Identify which cell holds the provided text, then report its (x, y) central coordinate. 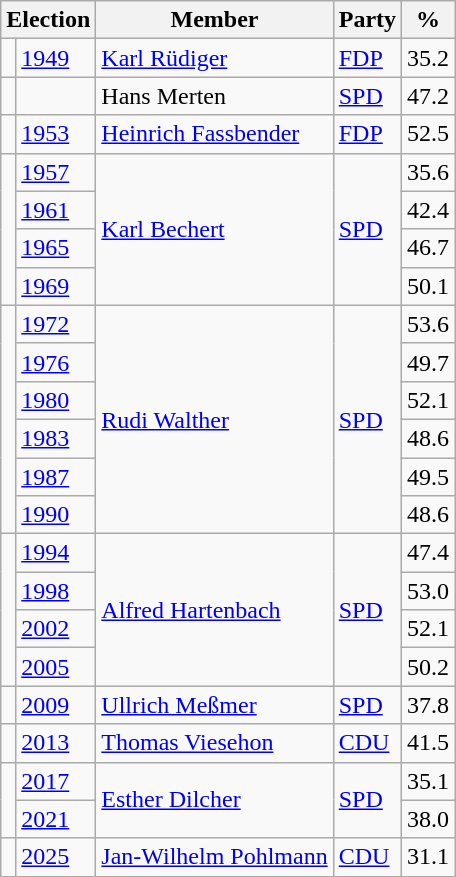
38.0 (428, 819)
Alfred Hartenbach (214, 610)
53.0 (428, 591)
50.1 (428, 286)
2002 (56, 629)
47.2 (428, 96)
Rudi Walther (214, 419)
35.6 (428, 172)
1957 (56, 172)
Thomas Viesehon (214, 743)
2005 (56, 667)
Karl Rüdiger (214, 58)
2009 (56, 705)
Election (48, 20)
2025 (56, 857)
Heinrich Fassbender (214, 134)
1969 (56, 286)
49.7 (428, 362)
Party (367, 20)
2017 (56, 781)
35.1 (428, 781)
52.5 (428, 134)
1994 (56, 553)
1953 (56, 134)
1980 (56, 400)
% (428, 20)
2013 (56, 743)
46.7 (428, 248)
42.4 (428, 210)
Ullrich Meßmer (214, 705)
Jan-Wilhelm Pohlmann (214, 857)
50.2 (428, 667)
Esther Dilcher (214, 800)
53.6 (428, 324)
1965 (56, 248)
35.2 (428, 58)
1987 (56, 477)
41.5 (428, 743)
1983 (56, 438)
1961 (56, 210)
1972 (56, 324)
1998 (56, 591)
1990 (56, 515)
37.8 (428, 705)
1976 (56, 362)
Karl Bechert (214, 229)
1949 (56, 58)
Member (214, 20)
49.5 (428, 477)
Hans Merten (214, 96)
47.4 (428, 553)
2021 (56, 819)
31.1 (428, 857)
